Locate the cell with the specified text and output its [X, Y] center coordinate. 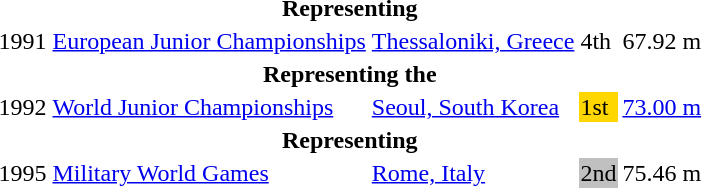
Thessaloniki, Greece [473, 41]
Rome, Italy [473, 173]
European Junior Championships [209, 41]
Military World Games [209, 173]
1st [598, 107]
World Junior Championships [209, 107]
4th [598, 41]
Seoul, South Korea [473, 107]
2nd [598, 173]
